Pinpoint the cell where the given text exists, returning its (x, y) midpoint coordinate. 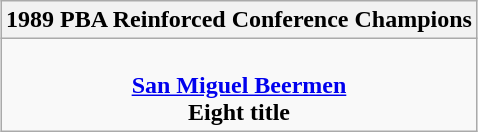
San Miguel Beermen Eight title (240, 85)
1989 PBA Reinforced Conference Champions (240, 20)
